Search for the cell housing the specified text and yield its [X, Y] center coordinate. 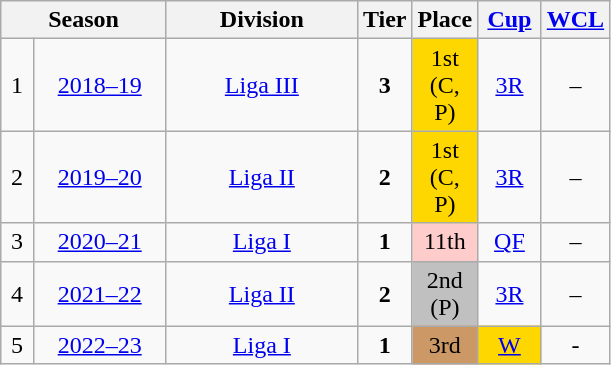
2019–20 [100, 177]
W [510, 345]
2nd (P) [445, 294]
QF [510, 242]
Division [262, 20]
Cup [510, 20]
11th [445, 242]
Tier [384, 20]
5 [17, 345]
Liga III [262, 85]
Place [445, 20]
WCL [575, 20]
3rd [445, 345]
2018–19 [100, 85]
4 [17, 294]
Season [84, 20]
- [575, 345]
2020–21 [100, 242]
2022–23 [100, 345]
2021–22 [100, 294]
